Scan for the cell matching the given text and deliver its [x, y] coordinate at center. 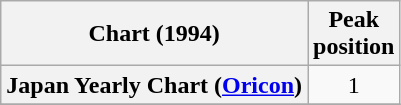
Japan Yearly Chart (Oricon) [154, 85]
1 [354, 85]
Chart (1994) [154, 34]
Peakposition [354, 34]
